Return the [x, y] coordinate for the center point of the cell that contains the specified text.  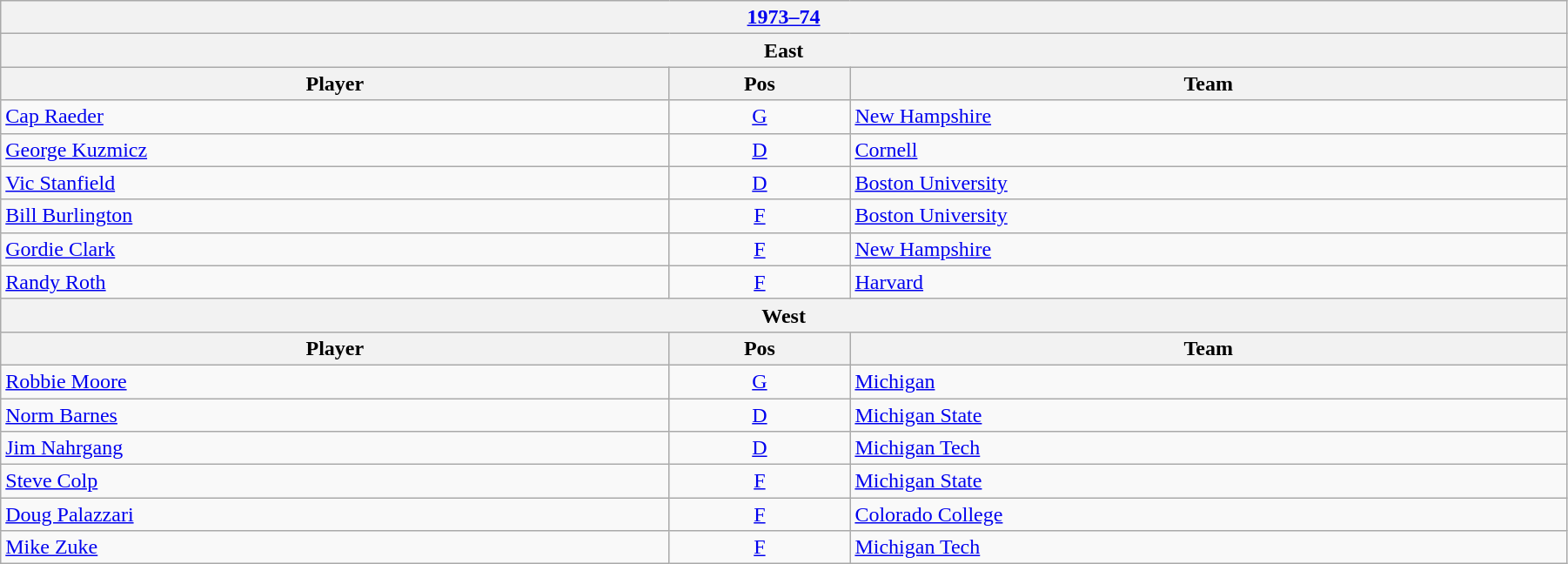
West [784, 315]
Harvard [1209, 282]
Cornell [1209, 150]
Vic Stanfield [335, 183]
East [784, 50]
1973–74 [784, 17]
Cap Raeder [335, 117]
Steve Colp [335, 481]
Gordie Clark [335, 249]
Robbie Moore [335, 381]
Jim Nahrgang [335, 448]
Norm Barnes [335, 415]
Doug Palazzari [335, 514]
Michigan [1209, 381]
Bill Burlington [335, 216]
Colorado College [1209, 514]
Mike Zuke [335, 547]
Randy Roth [335, 282]
George Kuzmicz [335, 150]
